Scan for the cell matching the given text and deliver its (X, Y) coordinate at center. 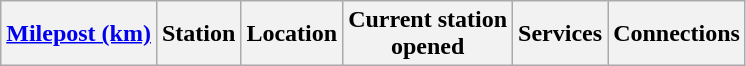
Services (560, 34)
Connections (677, 34)
Station (198, 34)
Milepost (km) (79, 34)
Current stationopened (428, 34)
Location (292, 34)
